For the text-containing cell, return its midpoint in [x, y] coordinate format. 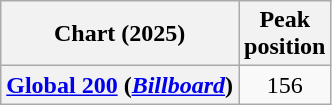
Global 200 (Billboard) [120, 85]
Chart (2025) [120, 34]
Peakposition [284, 34]
156 [284, 85]
